Scan for the cell matching the given text and deliver its [X, Y] coordinate at center. 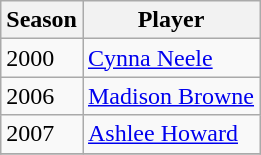
2000 [42, 58]
2007 [42, 134]
Cynna Neele [170, 58]
Season [42, 20]
Ashlee Howard [170, 134]
Madison Browne [170, 96]
Player [170, 20]
2006 [42, 96]
